Extract the [x, y] coordinate from the center of the cell holding the provided text.  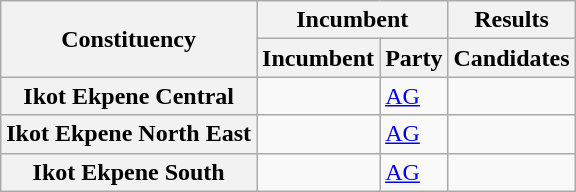
Ikot Ekpene Central [129, 96]
Constituency [129, 39]
Results [512, 20]
Candidates [512, 58]
Ikot Ekpene North East [129, 134]
Party [414, 58]
Ikot Ekpene South [129, 172]
